From the cell containing the given text, extract its center point as [X, Y] coordinate. 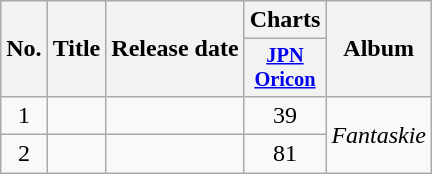
Release date [175, 49]
Album [379, 49]
Fantaskie [379, 134]
Title [76, 49]
2 [24, 154]
Charts [285, 20]
81 [285, 154]
39 [285, 115]
No. [24, 49]
JPNOricon [285, 68]
1 [24, 115]
